Determine the [X, Y] coordinate at the center of the cell enclosing the given text.  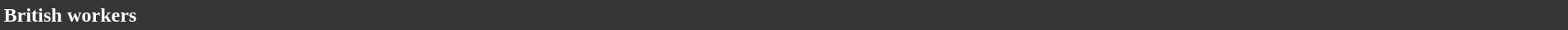
British workers [784, 15]
